Search for the cell housing the specified text and yield its (X, Y) center coordinate. 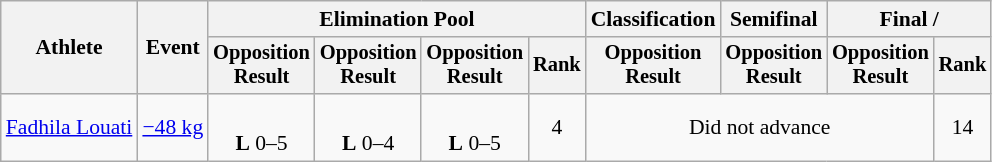
Semifinal (774, 19)
−48 kg (172, 128)
Did not advance (760, 128)
Athlete (70, 48)
Event (172, 48)
Final / (909, 19)
Fadhila Louati (70, 128)
L 0–4 (368, 128)
Classification (654, 19)
Elimination Pool (396, 19)
14 (963, 128)
4 (557, 128)
